From the cell containing the given text, extract its center point as [X, Y] coordinate. 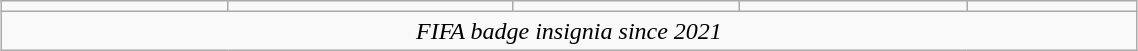
FIFA badge insignia since 2021 [569, 31]
